From the cell containing the given text, extract its center point as [X, Y] coordinate. 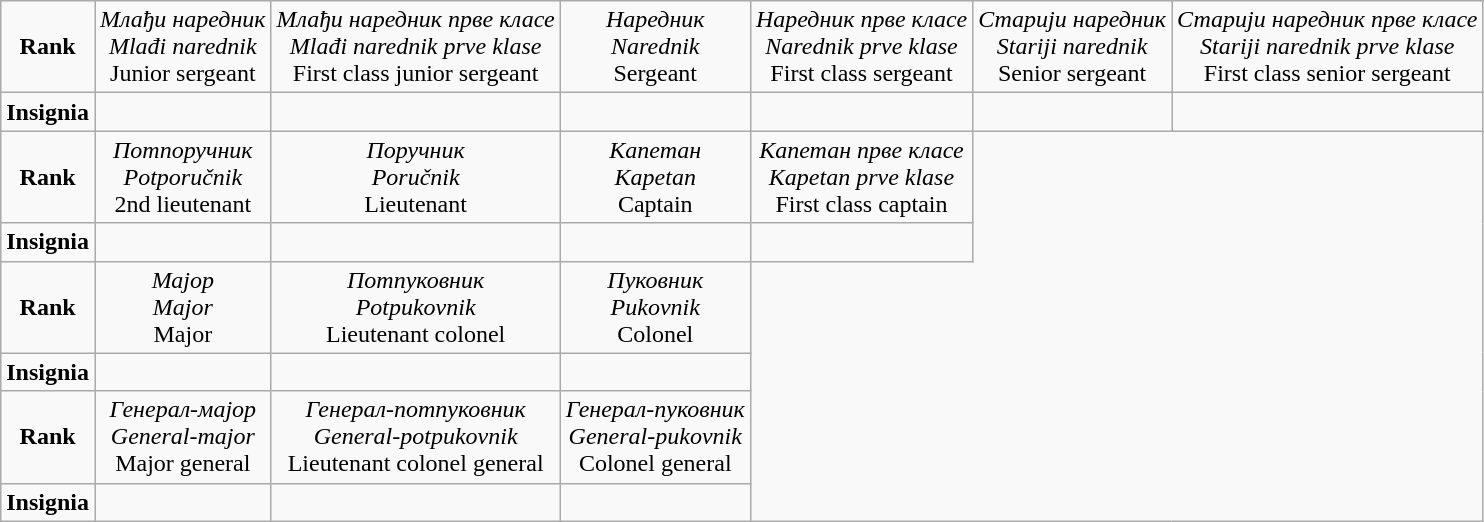
ПоручникPoručnikLieutenant [416, 177]
НаредникNarednikSergeant [655, 47]
Млађи наредникMlađi narednikJunior sergeant [184, 47]
МајорMajorMajor [184, 307]
ПотпуковникPotpukovnikLieutenant colonel [416, 307]
ПуковникPukovnikColonel [655, 307]
Старији наредник прве класеStariji narednik prve klaseFirst class senior sergeant [1328, 47]
Генерал-потпуковникGeneral-potpukovnikLieutenant colonel general [416, 437]
Старији наредникStariji narednikSenior sergeant [1072, 47]
Млађи наредник прве класеMlađi narednik prve klaseFirst class junior sergeant [416, 47]
Наредник прве класеNarednik prve klaseFirst class sergeant [861, 47]
Генерал-пуковникGeneral-pukovnikColonel general [655, 437]
ПотпоручникPotporučnik2nd lieutenant [184, 177]
Капетан прве класеKapetan prve klaseFirst class captain [861, 177]
КапетанKapetanCaptain [655, 177]
Генерал-мајорGeneral-majorMajor general [184, 437]
